Detect which cell encompasses the target text, then output its [x, y] center coordinate. 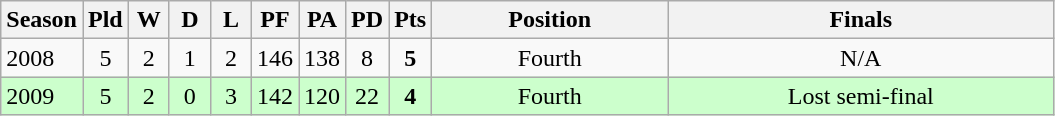
W [148, 20]
PF [274, 20]
N/A [861, 58]
8 [368, 58]
PA [322, 20]
142 [274, 96]
L [230, 20]
146 [274, 58]
3 [230, 96]
Finals [861, 20]
4 [410, 96]
Pld [105, 20]
Season [42, 20]
Position [550, 20]
1 [190, 58]
120 [322, 96]
Pts [410, 20]
2008 [42, 58]
2009 [42, 96]
0 [190, 96]
PD [368, 20]
138 [322, 58]
22 [368, 96]
D [190, 20]
Lost semi-final [861, 96]
